Scan for the cell matching the given text and deliver its [x, y] coordinate at center. 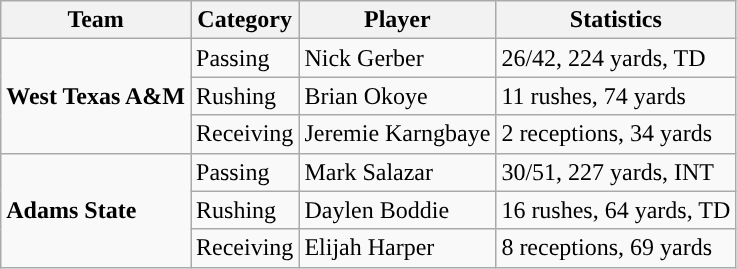
Adams State [96, 210]
Team [96, 20]
2 receptions, 34 yards [616, 134]
11 rushes, 74 yards [616, 96]
16 rushes, 64 yards, TD [616, 210]
30/51, 227 yards, INT [616, 172]
Nick Gerber [398, 58]
Jeremie Karngbaye [398, 134]
Category [244, 20]
West Texas A&M [96, 96]
26/42, 224 yards, TD [616, 58]
8 receptions, 69 yards [616, 248]
Elijah Harper [398, 248]
Statistics [616, 20]
Mark Salazar [398, 172]
Daylen Boddie [398, 210]
Player [398, 20]
Brian Okoye [398, 96]
